Locate the cell with the specified text and output its (X, Y) center coordinate. 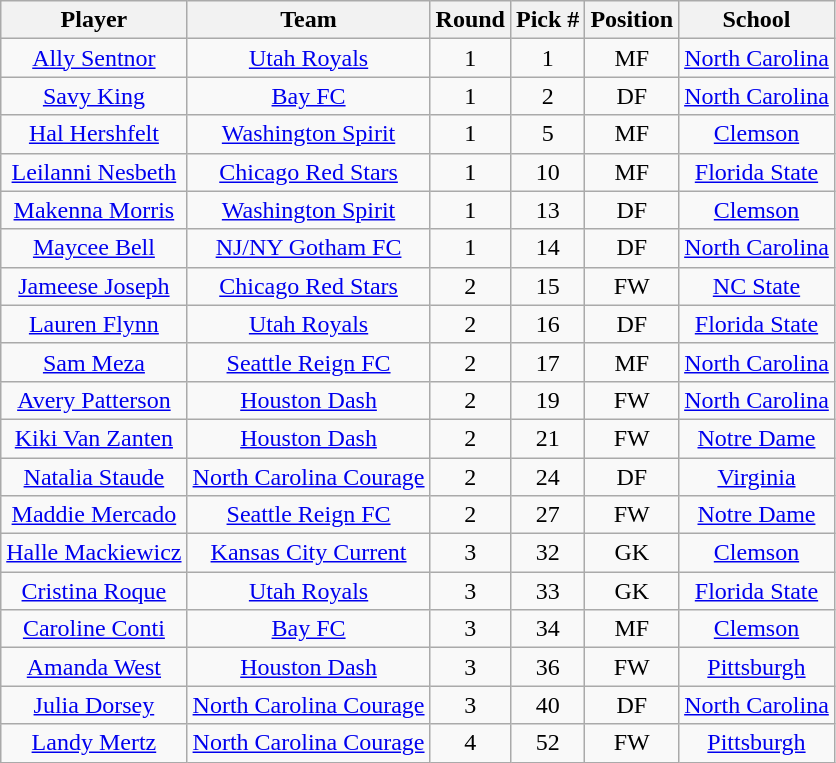
Halle Mackiewicz (94, 553)
Team (308, 20)
52 (547, 743)
14 (547, 248)
Round (470, 20)
School (757, 20)
27 (547, 515)
40 (547, 705)
Caroline Conti (94, 629)
19 (547, 400)
Maddie Mercado (94, 515)
Leilanni Nesbeth (94, 172)
5 (547, 134)
24 (547, 477)
4 (470, 743)
Landy Mertz (94, 743)
Julia Dorsey (94, 705)
13 (547, 210)
32 (547, 553)
16 (547, 324)
36 (547, 667)
Amanda West (94, 667)
Hal Hershfelt (94, 134)
Makenna Morris (94, 210)
Player (94, 20)
Jameese Joseph (94, 286)
21 (547, 438)
Virginia (757, 477)
Avery Patterson (94, 400)
NC State (757, 286)
Lauren Flynn (94, 324)
Position (632, 20)
15 (547, 286)
Cristina Roque (94, 591)
Maycee Bell (94, 248)
Sam Meza (94, 362)
Natalia Staude (94, 477)
Pick # (547, 20)
33 (547, 591)
Kiki Van Zanten (94, 438)
Kansas City Current (308, 553)
Savy King (94, 96)
17 (547, 362)
10 (547, 172)
Ally Sentnor (94, 58)
34 (547, 629)
NJ/NY Gotham FC (308, 248)
